Return (x, y) of the center of cell containing provided text 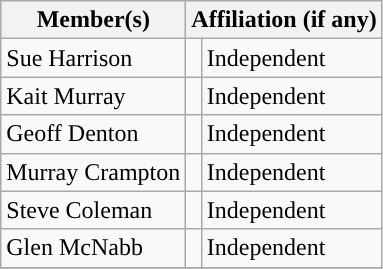
Sue Harrison (94, 58)
Murray Crampton (94, 172)
Member(s) (94, 20)
Affiliation (if any) (284, 20)
Steve Coleman (94, 210)
Kait Murray (94, 96)
Glen McNabb (94, 248)
Geoff Denton (94, 134)
